Capture the cell that displays the provided text and extract its (X, Y) central coordinate. 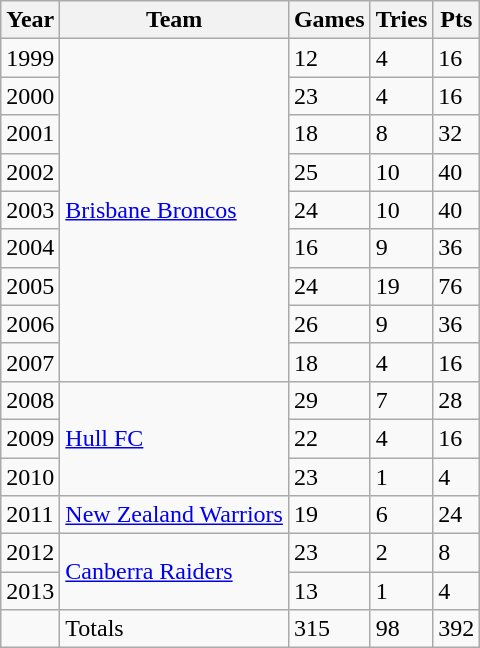
26 (329, 324)
Games (329, 20)
New Zealand Warriors (174, 515)
Brisbane Broncos (174, 210)
392 (456, 629)
2007 (30, 362)
2002 (30, 172)
2004 (30, 248)
2009 (30, 438)
2 (402, 553)
2000 (30, 96)
2006 (30, 324)
28 (456, 400)
25 (329, 172)
12 (329, 58)
2001 (30, 134)
2010 (30, 477)
2005 (30, 286)
32 (456, 134)
22 (329, 438)
315 (329, 629)
1999 (30, 58)
2008 (30, 400)
98 (402, 629)
6 (402, 515)
Team (174, 20)
7 (402, 400)
2003 (30, 210)
2011 (30, 515)
2012 (30, 553)
Totals (174, 629)
2013 (30, 591)
13 (329, 591)
Canberra Raiders (174, 572)
Tries (402, 20)
Hull FC (174, 438)
29 (329, 400)
Year (30, 20)
Pts (456, 20)
76 (456, 286)
